Scan for the cell matching the given text and deliver its (x, y) coordinate at center. 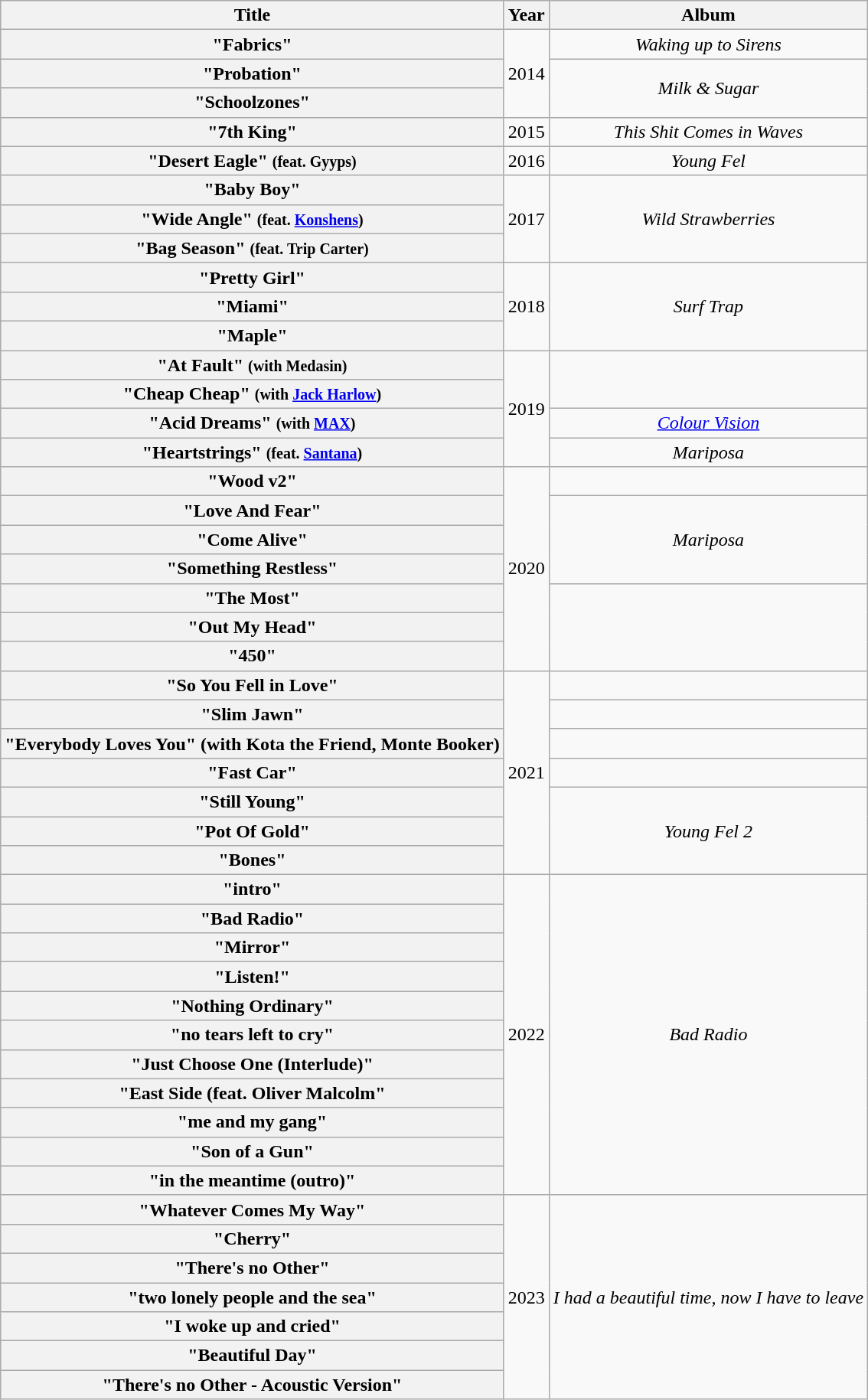
"Baby Boy" (253, 190)
"in the meantime (outro)" (253, 1180)
"Wood v2" (253, 481)
Colour Vision (708, 423)
"Acid Dreams" (with MAX) (253, 423)
"Come Alive" (253, 540)
Year (527, 15)
"Cheap Cheap" (with Jack Harlow) (253, 394)
"I woke up and cried" (253, 1327)
2022 (527, 1035)
Waking up to Sirens (708, 44)
Young Fel 2 (708, 831)
2021 (527, 772)
I had a beautiful time, now I have to leave (708, 1297)
2015 (527, 132)
"Beautiful Day" (253, 1356)
"Listen!" (253, 977)
"7th King" (253, 132)
Album (708, 15)
"two lonely people and the sea" (253, 1297)
"450" (253, 656)
"Maple" (253, 335)
2014 (527, 73)
"At Fault" (with Medasin) (253, 365)
Young Fel (708, 161)
"There's no Other" (253, 1268)
"Everybody Loves You" (with Kota the Friend, Monte Booker) (253, 743)
Milk & Sugar (708, 88)
2019 (527, 409)
"Cherry" (253, 1238)
"Mirror" (253, 948)
"no tears left to cry" (253, 1035)
"Bones" (253, 860)
"Probation" (253, 73)
"Pretty Girl" (253, 277)
"Slim Jawn" (253, 714)
"Out My Head" (253, 627)
Wild Strawberries (708, 219)
"Desert Eagle" (feat. Gyyps) (253, 161)
This Shit Comes in Waves (708, 132)
2017 (527, 219)
Bad Radio (708, 1035)
"Something Restless" (253, 569)
"So You Fell in Love" (253, 685)
"Pot Of Gold" (253, 831)
"Bad Radio" (253, 919)
Surf Trap (708, 306)
2023 (527, 1297)
"me and my gang" (253, 1122)
Title (253, 15)
"Fast Car" (253, 772)
"Nothing Ordinary" (253, 1006)
2020 (527, 569)
"Wide Angle" (feat. Konshens) (253, 219)
"The Most" (253, 598)
2016 (527, 161)
"intro" (253, 889)
"Love And Fear" (253, 511)
"Miami" (253, 306)
"Schoolzones" (253, 103)
"Fabrics" (253, 44)
"Still Young" (253, 801)
2018 (527, 306)
"Whatever Comes My Way" (253, 1209)
"East Side (feat. Oliver Malcolm" (253, 1093)
"Just Choose One (Interlude)" (253, 1064)
"There's no Other - Acoustic Version" (253, 1385)
"Son of a Gun" (253, 1151)
"Bag Season" (feat. Trip Carter) (253, 248)
"Heartstrings" (feat. Santana) (253, 452)
